From the cell containing the given text, extract its center point as (x, y) coordinate. 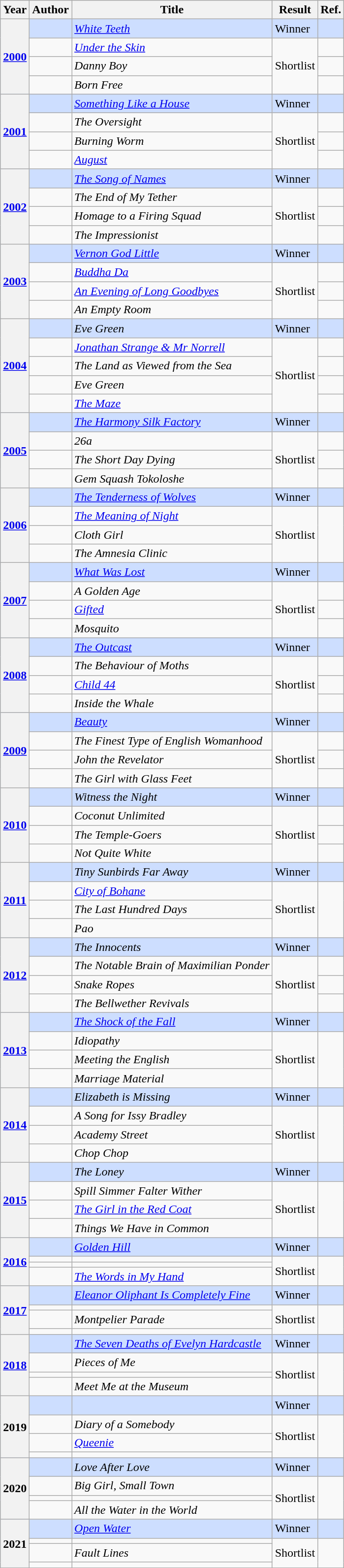
2015 (15, 1200)
Chop Chop (172, 1153)
2007 (15, 600)
2004 (15, 366)
An Evening of Long Goodbyes (172, 291)
John the Revelator (172, 759)
2009 (15, 750)
Buddha Da (172, 272)
Author (51, 10)
The Bellwether Revivals (172, 1003)
2000 (15, 57)
2014 (15, 1125)
2020 (15, 1488)
Danny Boy (172, 66)
Witness the Night (172, 797)
The Song of Names (172, 178)
Queenie (172, 1443)
Title (172, 10)
Academy Street (172, 1134)
Fault Lines (172, 1553)
2001 (15, 131)
The Harmony Silk Factory (172, 422)
Diary of a Somebody (172, 1424)
An Empty Room (172, 310)
2006 (15, 525)
The Tenderness of Wolves (172, 497)
The End of My Tether (172, 197)
City of Bohane (172, 891)
The Oversight (172, 122)
Child 44 (172, 685)
A Song for Issy Bradley (172, 1115)
Elizabeth is Missing (172, 1097)
Under the Skin (172, 47)
The Innocents (172, 947)
White Teeth (172, 29)
2017 (15, 1310)
Something Like a House (172, 103)
2002 (15, 206)
The Finest Type of English Womanhood (172, 741)
Born Free (172, 85)
Spill Simmer Falter Wither (172, 1191)
Marriage Material (172, 1078)
26a (172, 441)
Inside the Whale (172, 703)
2010 (15, 825)
The Outcast (172, 647)
Ref. (331, 10)
Burning Worm (172, 141)
2011 (15, 900)
2021 (15, 1543)
All the Water in the World (172, 1510)
Montpelier Parade (172, 1319)
Things We Have in Common (172, 1228)
The Temple-Goers (172, 835)
The Amnesia Clinic (172, 554)
Open Water (172, 1529)
Love After Love (172, 1467)
Golden Hill (172, 1247)
The Impressionist (172, 235)
A Golden Age (172, 591)
Snake Ropes (172, 984)
Result (295, 10)
The Shock of the Fall (172, 1022)
Gem Squash Tokoloshe (172, 478)
2018 (15, 1365)
Pieces of Me (172, 1362)
Jonathan Strange & Mr Norrell (172, 347)
What Was Lost (172, 572)
2012 (15, 975)
Meeting the English (172, 1059)
Cloth Girl (172, 534)
Gifted (172, 610)
2016 (15, 1262)
Not Quite White (172, 853)
The Behaviour of Moths (172, 666)
The Girl with Glass Feet (172, 778)
2005 (15, 450)
The Words in My Hand (172, 1276)
Eleanor Oliphant Is Completely Fine (172, 1295)
Tiny Sunbirds Far Away (172, 872)
August (172, 160)
Beauty (172, 722)
2013 (15, 1050)
The Seven Deaths of Evelyn Hardcastle (172, 1343)
Big Girl, Small Town (172, 1486)
Coconut Unlimited (172, 816)
The Maze (172, 403)
The Girl in the Red Coat (172, 1209)
Year (15, 10)
Mosquito (172, 628)
The Short Day Dying (172, 459)
The Loney (172, 1172)
The Meaning of Night (172, 516)
2003 (15, 282)
Pao (172, 928)
2008 (15, 675)
Vernon God Little (172, 254)
Homage to a Firing Squad (172, 216)
2019 (15, 1427)
The Notable Brain of Maximilian Ponder (172, 966)
The Land as Viewed from the Sea (172, 366)
Idiopathy (172, 1041)
Meet Me at the Museum (172, 1387)
The Last Hundred Days (172, 910)
